Scan for the cell matching the given text and deliver its [x, y] coordinate at center. 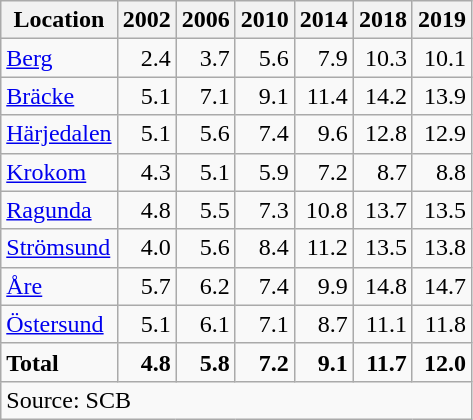
4.3 [146, 172]
9.6 [324, 134]
Ragunda [59, 210]
Östersund [59, 324]
2019 [442, 20]
12.8 [382, 134]
13.7 [382, 210]
2.4 [146, 58]
Härjedalen [59, 134]
5.5 [206, 210]
5.7 [146, 286]
7.9 [324, 58]
8.4 [264, 248]
10.1 [442, 58]
Source: SCB [236, 400]
11.1 [382, 324]
11.2 [324, 248]
Total [59, 362]
12.9 [442, 134]
11.8 [442, 324]
11.7 [382, 362]
2006 [206, 20]
11.4 [324, 96]
Strömsund [59, 248]
6.2 [206, 286]
Åre [59, 286]
8.8 [442, 172]
Krokom [59, 172]
13.8 [442, 248]
10.3 [382, 58]
2002 [146, 20]
2014 [324, 20]
13.9 [442, 96]
5.8 [206, 362]
2018 [382, 20]
Bräcke [59, 96]
5.9 [264, 172]
Berg [59, 58]
12.0 [442, 362]
14.7 [442, 286]
7.3 [264, 210]
9.9 [324, 286]
4.0 [146, 248]
14.8 [382, 286]
Location [59, 20]
6.1 [206, 324]
10.8 [324, 210]
3.7 [206, 58]
14.2 [382, 96]
2010 [264, 20]
